Determine the [X, Y] coordinate at the center of the cell enclosing the given text.  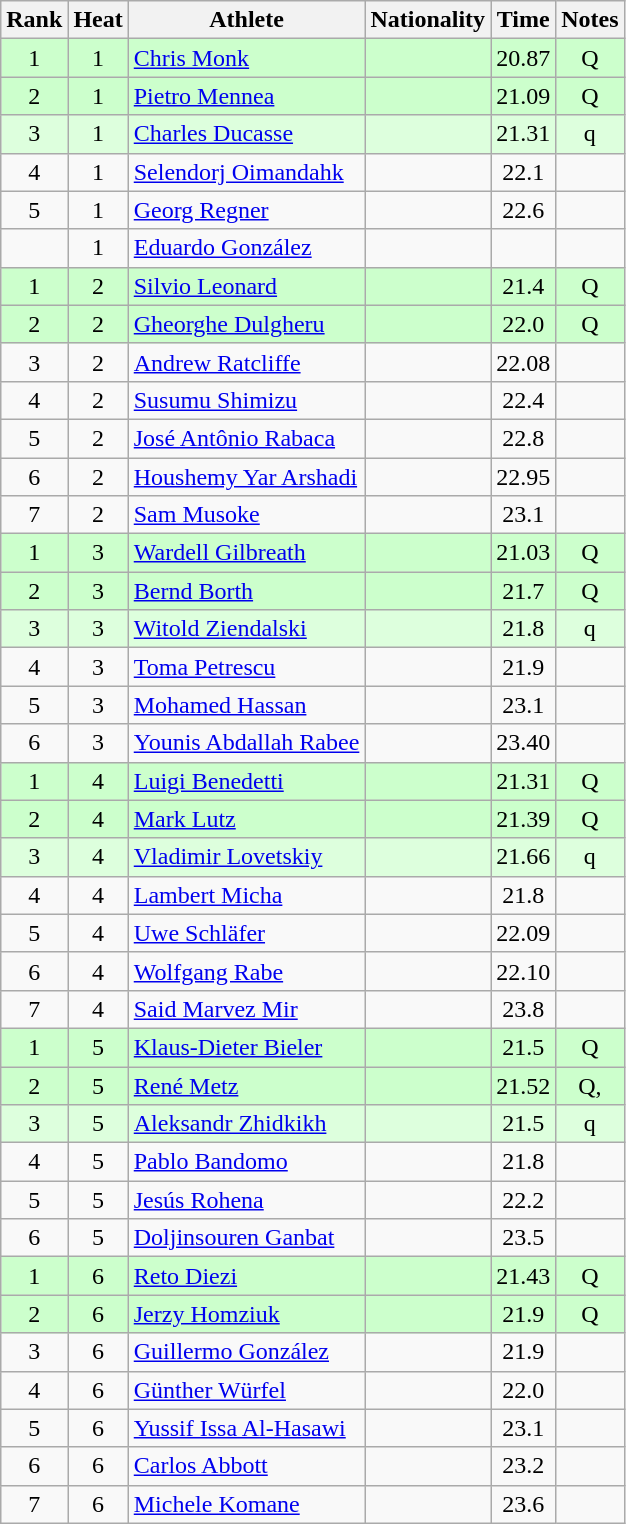
22.6 [524, 210]
23.2 [524, 1466]
21.03 [524, 553]
Günther Würfel [246, 1390]
21.39 [524, 819]
22.95 [524, 477]
Aleksandr Zhidkikh [246, 1124]
Uwe Schläfer [246, 933]
Lambert Micha [246, 895]
Andrew Ratcliffe [246, 362]
Pietro Mennea [246, 96]
Selendorj Oimandahk [246, 172]
Guillermo González [246, 1352]
23.6 [524, 1504]
Vladimir Lovetskiy [246, 857]
Luigi Benedetti [246, 781]
Notes [590, 20]
Jerzy Homziuk [246, 1314]
23.8 [524, 1009]
21.4 [524, 286]
Wolfgang Rabe [246, 971]
22.08 [524, 362]
Q, [590, 1085]
Yussif Issa Al-Hasawi [246, 1428]
Mark Lutz [246, 819]
José Antônio Rabaca [246, 438]
Mohamed Hassan [246, 705]
Houshemy Yar Arshadi [246, 477]
23.5 [524, 1238]
22.1 [524, 172]
22.4 [524, 400]
Doljinsouren Ganbat [246, 1238]
Younis Abdallah Rabee [246, 743]
21.52 [524, 1085]
Gheorghe Dulgheru [246, 324]
21.09 [524, 96]
Michele Komane [246, 1504]
22.8 [524, 438]
Georg Regner [246, 210]
22.09 [524, 933]
23.40 [524, 743]
21.7 [524, 591]
Witold Ziendalski [246, 629]
Pablo Bandomo [246, 1162]
Time [524, 20]
22.10 [524, 971]
Said Marvez Mir [246, 1009]
Athlete [246, 20]
Klaus-Dieter Bieler [246, 1047]
Reto Diezi [246, 1276]
Carlos Abbott [246, 1466]
21.43 [524, 1276]
Rank [34, 20]
Charles Ducasse [246, 134]
20.87 [524, 58]
Heat [98, 20]
Silvio Leonard [246, 286]
Toma Petrescu [246, 667]
Chris Monk [246, 58]
21.66 [524, 857]
22.2 [524, 1200]
Susumu Shimizu [246, 400]
Wardell Gilbreath [246, 553]
René Metz [246, 1085]
Eduardo González [246, 248]
Nationality [428, 20]
Jesús Rohena [246, 1200]
Sam Musoke [246, 515]
Bernd Borth [246, 591]
